Pinpoint the cell where the given text exists, returning its (x, y) midpoint coordinate. 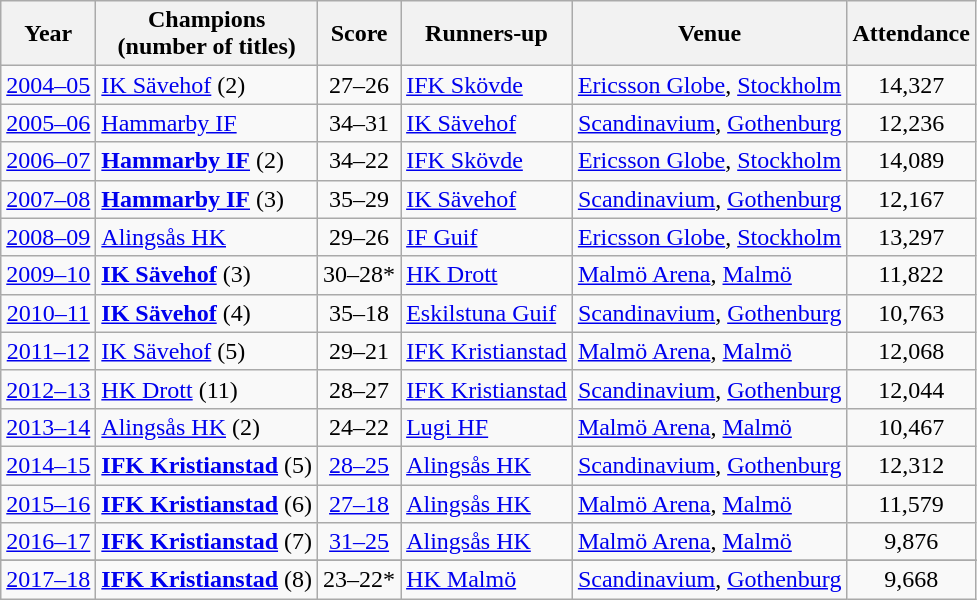
28–25 (360, 465)
27–26 (360, 85)
9,668 (911, 580)
2008–09 (48, 237)
Hammarby IF (2) (207, 161)
2005–06 (48, 123)
28–27 (360, 389)
Champions(number of titles) (207, 34)
2015–16 (48, 503)
2016–17 (48, 542)
27–18 (360, 503)
34–22 (360, 161)
HK Malmö (487, 580)
Alingsås HK (2) (207, 427)
11,822 (911, 275)
2012–13 (48, 389)
11,579 (911, 503)
IFK Kristianstad (8) (207, 580)
IK Sävehof (3) (207, 275)
2013–14 (48, 427)
IK Sävehof (4) (207, 313)
12,312 (911, 465)
Score (360, 34)
Year (48, 34)
Lugi HF (487, 427)
IK Sävehof (5) (207, 351)
Hammarby IF (3) (207, 199)
2007–08 (48, 199)
2017–18 (48, 580)
30–28* (360, 275)
IFK Kristianstad (5) (207, 465)
10,467 (911, 427)
IF Guif (487, 237)
12,167 (911, 199)
24–22 (360, 427)
35–18 (360, 313)
12,068 (911, 351)
34–31 (360, 123)
2011–12 (48, 351)
9,876 (911, 542)
2014–15 (48, 465)
HK Drott (487, 275)
12,236 (911, 123)
Attendance (911, 34)
14,327 (911, 85)
Venue (710, 34)
IFK Kristianstad (7) (207, 542)
23–22* (360, 580)
35–29 (360, 199)
29–21 (360, 351)
12,044 (911, 389)
10,763 (911, 313)
Runners-up (487, 34)
Hammarby IF (207, 123)
IK Sävehof (2) (207, 85)
2006–07 (48, 161)
14,089 (911, 161)
IFK Kristianstad (6) (207, 503)
Eskilstuna Guif (487, 313)
29–26 (360, 237)
2009–10 (48, 275)
2004–05 (48, 85)
31–25 (360, 542)
HK Drott (11) (207, 389)
2010–11 (48, 313)
13,297 (911, 237)
